Search for the cell housing the specified text and yield its [X, Y] center coordinate. 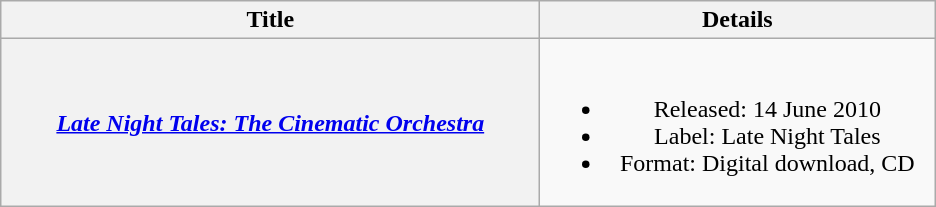
Details [738, 20]
Title [270, 20]
Released: 14 June 2010Label: Late Night TalesFormat: Digital download, CD [738, 122]
Late Night Tales: The Cinematic Orchestra [270, 122]
